Return (X, Y) of the center of cell containing provided text 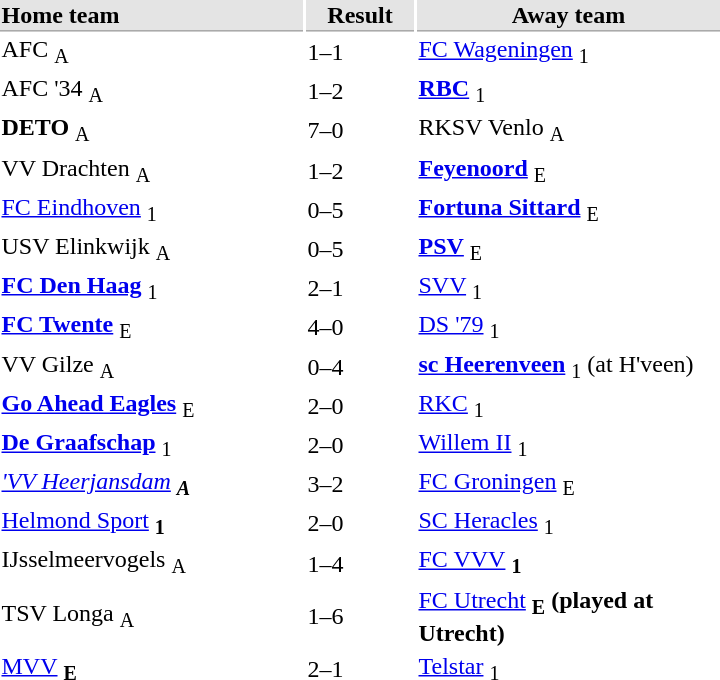
FC Utrecht E (played at Utrecht) (568, 616)
Result (360, 16)
FC Den Haag 1 (152, 288)
Away team (568, 16)
'VV Heerjansdam A (152, 485)
AFC '34 A (152, 92)
Feyenoord E (568, 170)
Home team (152, 16)
4–0 (360, 327)
De Graafschap 1 (152, 445)
Go Ahead Eagles E (152, 406)
VV Gilze A (152, 367)
Fortuna Sittard E (568, 210)
RKSV Venlo A (568, 131)
FC Groningen E (568, 485)
1–6 (360, 616)
IJsselmeervogels A (152, 563)
FC VVV 1 (568, 563)
Willem II 1 (568, 445)
RBC 1 (568, 92)
FC Eindhoven 1 (152, 210)
SVV 1 (568, 288)
SC Heracles 1 (568, 524)
2–1 (360, 288)
7–0 (360, 131)
3–2 (360, 485)
sc Heerenveen 1 (at H'veen) (568, 367)
TSV Longa A (152, 616)
0–4 (360, 367)
PSV E (568, 249)
FC Twente E (152, 327)
FC Wageningen 1 (568, 52)
Helmond Sport 1 (152, 524)
DS '79 1 (568, 327)
USV Elinkwijk A (152, 249)
DETO A (152, 131)
RKC 1 (568, 406)
1–4 (360, 563)
VV Drachten A (152, 170)
1–1 (360, 52)
AFC A (152, 52)
